Search for the cell housing the specified text and yield its [X, Y] center coordinate. 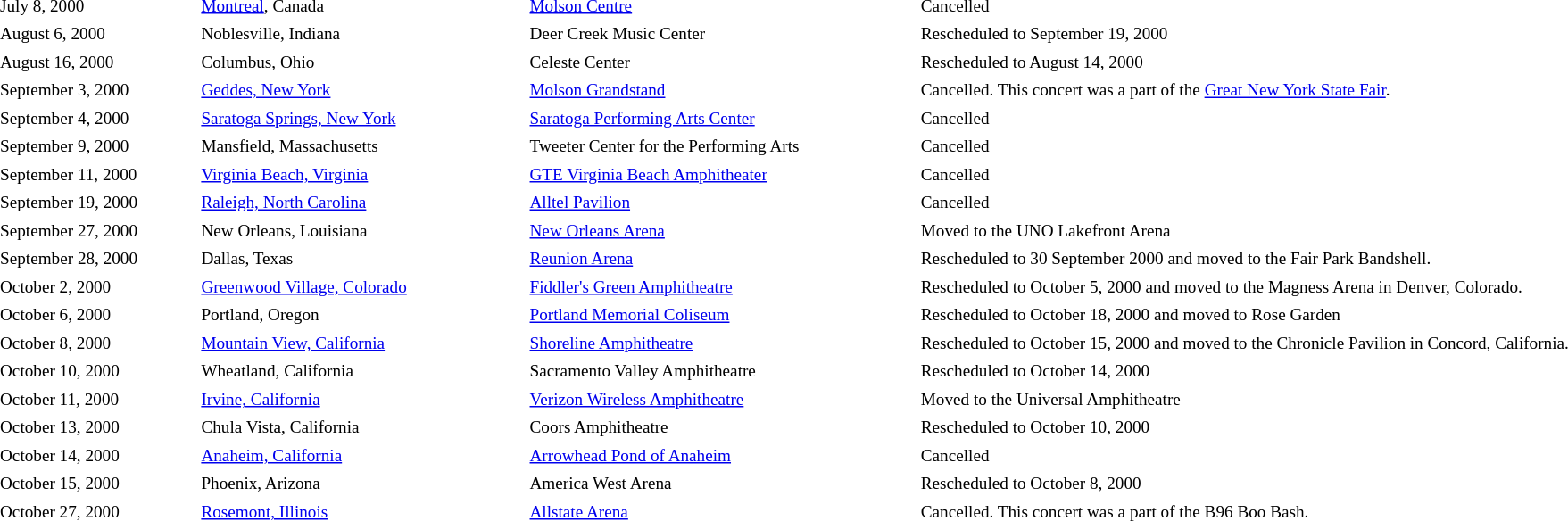
Greenwood Village, Colorado [361, 287]
Sacramento Valley Amphitheatre [721, 371]
Anaheim, California [361, 456]
New Orleans, Louisiana [361, 231]
Irvine, California [361, 400]
Geddes, New York [361, 91]
Phoenix, Arizona [361, 484]
Arrowhead Pond of Anaheim [721, 456]
Raleigh, North Carolina [361, 203]
Noblesville, Indiana [361, 34]
New Orleans Arena [721, 231]
Mansfield, Massachusetts [361, 146]
Verizon Wireless Amphitheatre [721, 400]
Columbus, Ohio [361, 62]
Coors Amphitheatre [721, 428]
Wheatland, California [361, 371]
Fiddler's Green Amphitheatre [721, 287]
Portland, Oregon [361, 316]
America West Arena [721, 484]
Deer Creek Music Center [721, 34]
Celeste Center [721, 62]
Shoreline Amphitheatre [721, 343]
Saratoga Springs, New York [361, 119]
Saratoga Performing Arts Center [721, 119]
Reunion Arena [721, 259]
Alltel Pavilion [721, 203]
Molson Grandstand [721, 91]
Virginia Beach, Virginia [361, 175]
Mountain View, California [361, 343]
Chula Vista, California [361, 428]
Dallas, Texas [361, 259]
Portland Memorial Coliseum [721, 316]
GTE Virginia Beach Amphitheater [721, 175]
Tweeter Center for the Performing Arts [721, 146]
